Determine the [X, Y] coordinate at the center of the cell enclosing the given text.  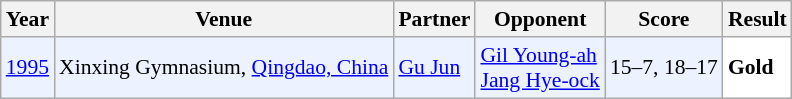
Partner [434, 19]
1995 [28, 68]
Result [758, 19]
Venue [224, 19]
Year [28, 19]
Gu Jun [434, 68]
Opponent [540, 19]
Xinxing Gymnasium, Qingdao, China [224, 68]
Score [664, 19]
15–7, 18–17 [664, 68]
Gil Young-ah Jang Hye-ock [540, 68]
Gold [758, 68]
